Extract the (X, Y) coordinate from the center of the cell holding the provided text.  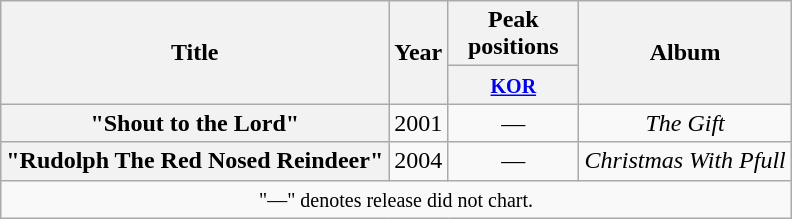
2001 (418, 123)
KOR (514, 85)
Year (418, 52)
Album (685, 52)
2004 (418, 161)
Christmas With Pfull (685, 161)
Peak positions (514, 34)
Title (195, 52)
"Rudolph The Red Nosed Reindeer" (195, 161)
The Gift (685, 123)
"—" denotes release did not chart. (396, 199)
"Shout to the Lord" (195, 123)
